Find where the given text appears and provide that cell's center as [X, Y] coordinate. 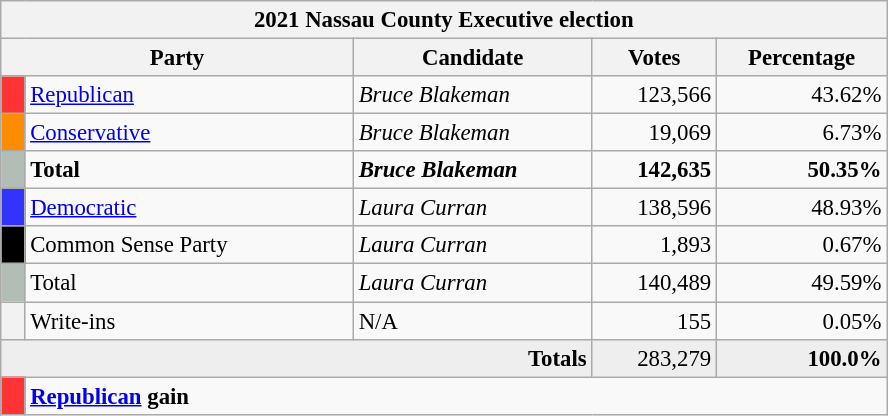
48.93% [802, 208]
2021 Nassau County Executive election [444, 20]
49.59% [802, 283]
19,069 [654, 133]
0.05% [802, 321]
Party [178, 58]
Write-ins [189, 321]
Democratic [189, 208]
1,893 [654, 245]
123,566 [654, 95]
Common Sense Party [189, 245]
Percentage [802, 58]
Conservative [189, 133]
Republican gain [456, 396]
6.73% [802, 133]
0.67% [802, 245]
43.62% [802, 95]
100.0% [802, 358]
Totals [296, 358]
50.35% [802, 170]
Republican [189, 95]
155 [654, 321]
Votes [654, 58]
140,489 [654, 283]
283,279 [654, 358]
Candidate [472, 58]
N/A [472, 321]
138,596 [654, 208]
142,635 [654, 170]
